Capture the cell that displays the provided text and extract its [x, y] central coordinate. 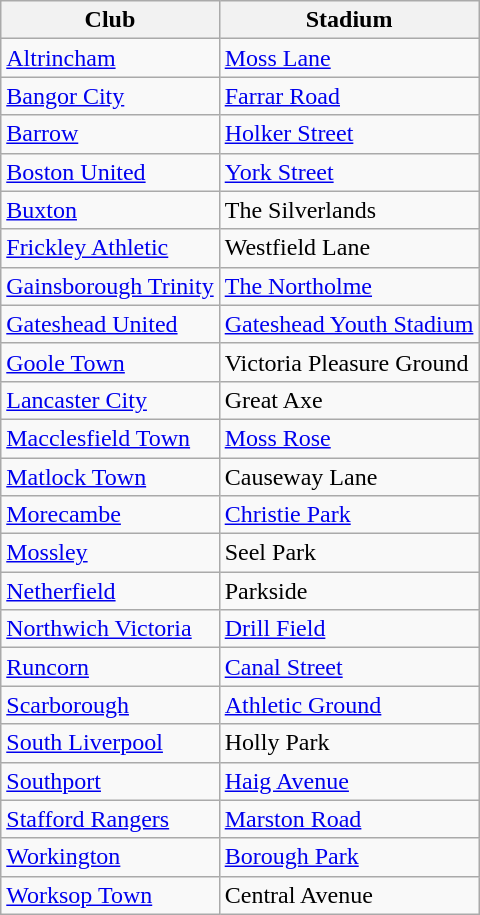
Goole Town [110, 362]
Athletic Ground [349, 705]
Holly Park [349, 743]
South Liverpool [110, 743]
Lancaster City [110, 400]
Workington [110, 857]
Farrar Road [349, 96]
Stafford Rangers [110, 819]
Worksop Town [110, 895]
Scarborough [110, 705]
Haig Avenue [349, 781]
Christie Park [349, 515]
Moss Lane [349, 58]
The Silverlands [349, 210]
Gateshead Youth Stadium [349, 324]
Barrow [110, 134]
Holker Street [349, 134]
Gainsborough Trinity [110, 286]
Bangor City [110, 96]
Borough Park [349, 857]
Gateshead United [110, 324]
Mossley [110, 553]
Macclesfield Town [110, 438]
The Northolme [349, 286]
Parkside [349, 591]
Marston Road [349, 819]
Drill Field [349, 629]
York Street [349, 172]
Altrincham [110, 58]
Central Avenue [349, 895]
Netherfield [110, 591]
Causeway Lane [349, 477]
Matlock Town [110, 477]
Southport [110, 781]
Great Axe [349, 400]
Seel Park [349, 553]
Runcorn [110, 667]
Moss Rose [349, 438]
Club [110, 20]
Frickley Athletic [110, 248]
Buxton [110, 210]
Stadium [349, 20]
Canal Street [349, 667]
Boston United [110, 172]
Northwich Victoria [110, 629]
Victoria Pleasure Ground [349, 362]
Morecambe [110, 515]
Westfield Lane [349, 248]
